Provide the [x, y] coordinate of the cell's center where the given text is located.  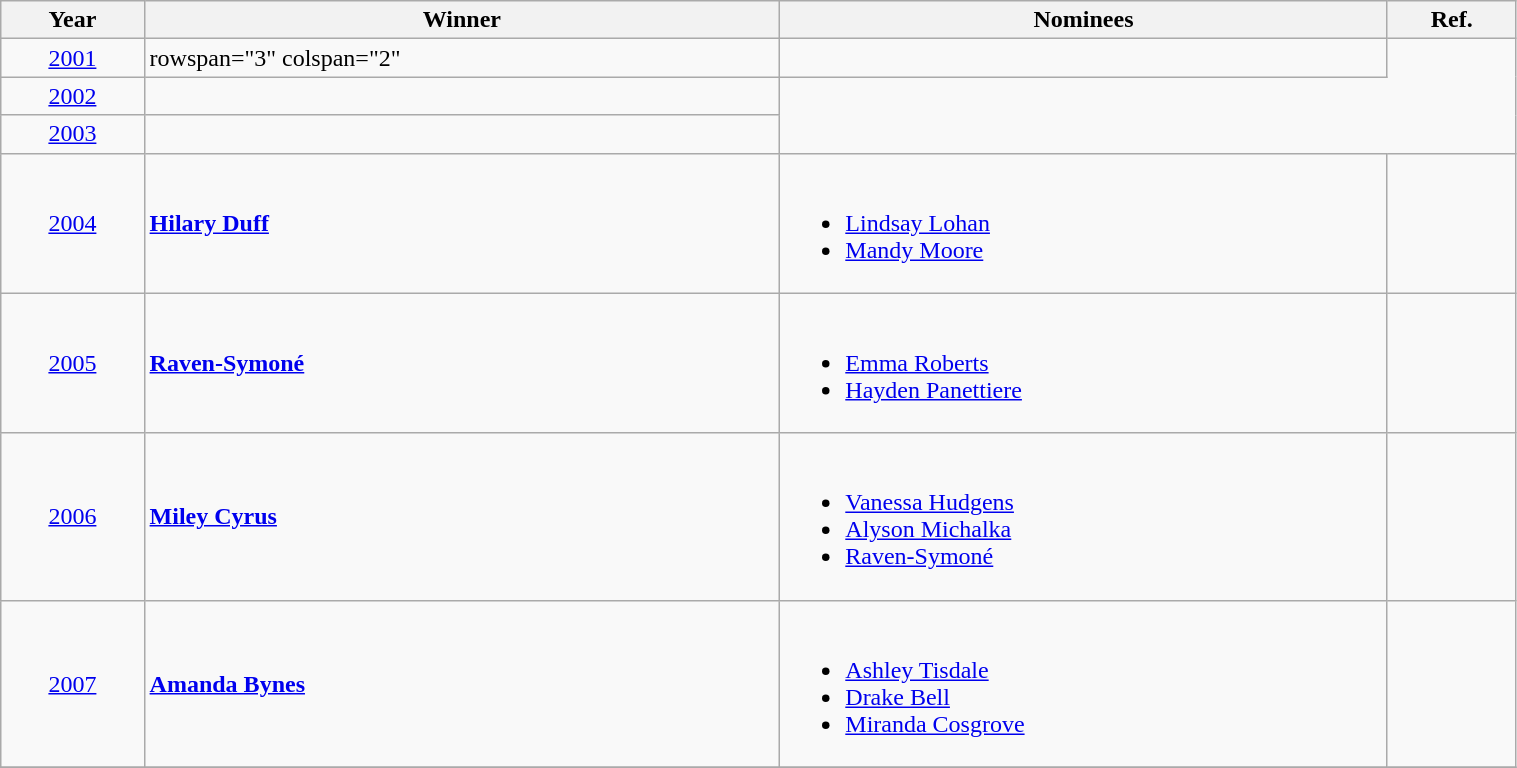
Vanessa HudgensAlyson MichalkaRaven-Symoné [1084, 516]
Hilary Duff [462, 223]
2004 [72, 223]
2005 [72, 363]
Ref. [1452, 20]
Emma RobertsHayden Panettiere [1084, 363]
Ashley TisdaleDrake BellMiranda Cosgrove [1084, 684]
Miley Cyrus [462, 516]
Year [72, 20]
Winner [462, 20]
Nominees [1084, 20]
2007 [72, 684]
Raven-Symoné [462, 363]
rowspan="3" colspan="2" [462, 58]
2002 [72, 96]
Amanda Bynes [462, 684]
Lindsay LohanMandy Moore [1084, 223]
2003 [72, 134]
2001 [72, 58]
2006 [72, 516]
